For the text-containing cell, return its midpoint in (X, Y) coordinate format. 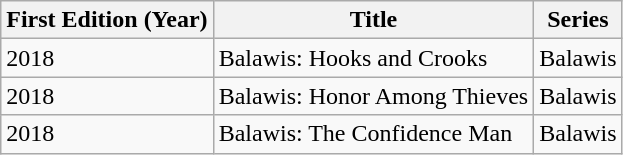
Series (578, 20)
Title (374, 20)
Balawis: The Confidence Man (374, 134)
Balawis: Honor Among Thieves (374, 96)
First Edition (Year) (107, 20)
Balawis: Hooks and Crooks (374, 58)
